Detect which cell encompasses the target text, then output its (X, Y) center coordinate. 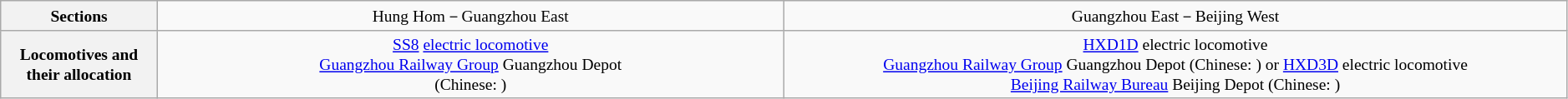
Sections (79, 16)
SS8 electric locomotiveGuangzhou Railway Group Guangzhou Depot(Chinese: ) (470, 65)
Locomotives and their allocation (79, 65)
Guangzhou East－Beijing West (1175, 16)
Hung Hom－Guangzhou East (470, 16)
